Output the [X, Y] coordinate of the center of the cell containing the given text.  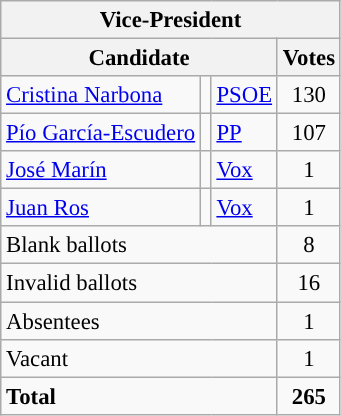
265 [308, 396]
PP [244, 133]
Votes [308, 58]
130 [308, 95]
Vice-President [171, 20]
Total [140, 396]
PSOE [244, 95]
107 [308, 133]
Juan Ros [101, 208]
José Marín [101, 170]
16 [308, 283]
Candidate [140, 58]
Vacant [140, 358]
Pío García-Escudero [101, 133]
Invalid ballots [140, 283]
Absentees [140, 321]
8 [308, 245]
Cristina Narbona [101, 95]
Blank ballots [140, 245]
